Pinpoint the cell where the given text exists, returning its (x, y) midpoint coordinate. 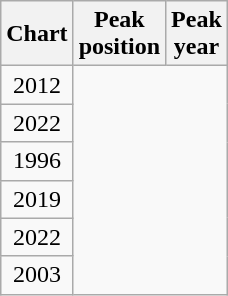
Chart (37, 34)
Peakposition (119, 34)
Peakyear (197, 34)
2012 (37, 85)
1996 (37, 161)
2003 (37, 275)
2019 (37, 199)
